Extract the (X, Y) coordinate from the center of the cell holding the provided text.  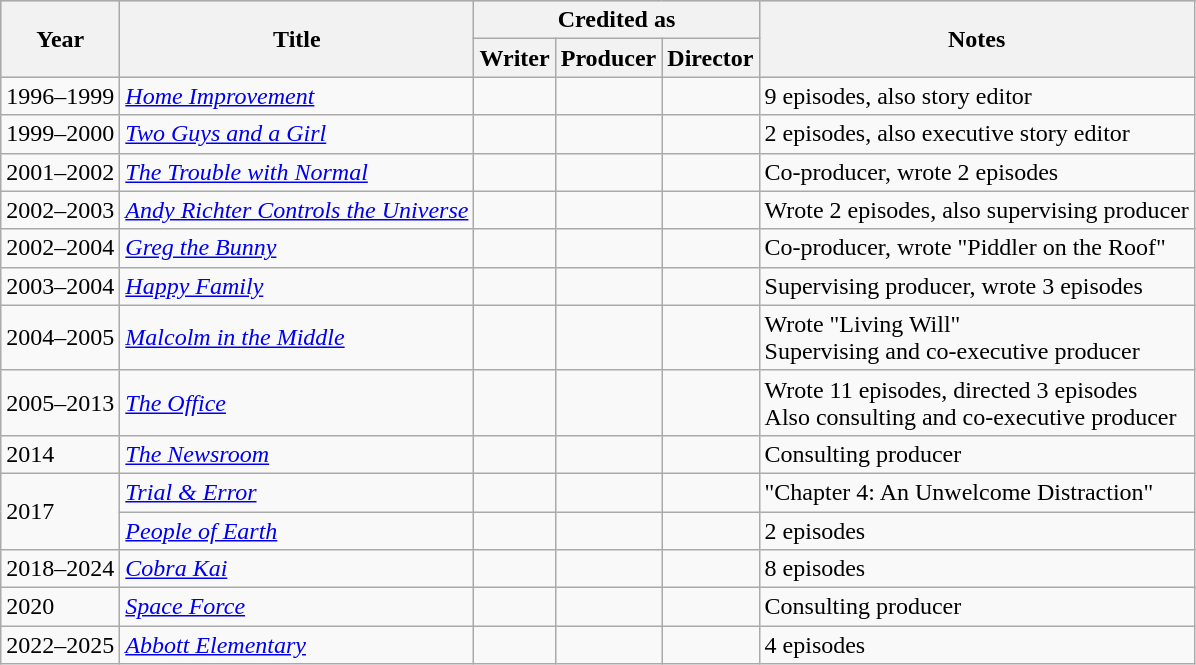
4 episodes (976, 645)
Wrote 2 episodes, also supervising producer (976, 210)
2005–2013 (60, 402)
Director (710, 58)
Wrote "Living Will"Supervising and co-executive producer (976, 338)
The Newsroom (297, 454)
Happy Family (297, 286)
Notes (976, 39)
2020 (60, 607)
"Chapter 4: An Unwelcome Distraction" (976, 492)
2017 (60, 511)
2003–2004 (60, 286)
2 episodes, also executive story editor (976, 134)
8 episodes (976, 569)
Writer (514, 58)
Space Force (297, 607)
1996–1999 (60, 96)
Cobra Kai (297, 569)
1999–2000 (60, 134)
2002–2004 (60, 248)
Title (297, 39)
2014 (60, 454)
2002–2003 (60, 210)
Co-producer, wrote 2 episodes (976, 172)
Wrote 11 episodes, directed 3 episodesAlso consulting and co-executive producer (976, 402)
Trial & Error (297, 492)
Greg the Bunny (297, 248)
2004–2005 (60, 338)
Producer (608, 58)
Andy Richter Controls the Universe (297, 210)
Co-producer, wrote "Piddler on the Roof" (976, 248)
The Trouble with Normal (297, 172)
2001–2002 (60, 172)
Two Guys and a Girl (297, 134)
2018–2024 (60, 569)
2022–2025 (60, 645)
Year (60, 39)
Malcolm in the Middle (297, 338)
Credited as (616, 20)
9 episodes, also story editor (976, 96)
2 episodes (976, 531)
The Office (297, 402)
People of Earth (297, 531)
Supervising producer, wrote 3 episodes (976, 286)
Abbott Elementary (297, 645)
Home Improvement (297, 96)
